Pinpoint the cell where the given text exists, returning its (X, Y) midpoint coordinate. 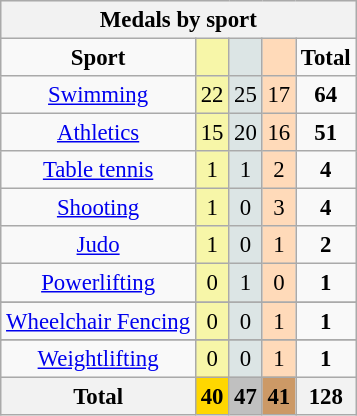
20 (246, 133)
Sport (98, 58)
25 (246, 95)
Athletics (98, 133)
Shooting (98, 208)
128 (326, 396)
15 (212, 133)
22 (212, 95)
Table tennis (98, 170)
Judo (98, 245)
51 (326, 133)
40 (212, 396)
41 (278, 396)
17 (278, 95)
3 (278, 208)
Swimming (98, 95)
47 (246, 396)
16 (278, 133)
64 (326, 95)
Medals by sport (178, 20)
Weightlifting (98, 358)
Powerlifting (98, 283)
Wheelchair Fencing (98, 321)
